Return the (X, Y) coordinate for the center point of the cell that contains the specified text.  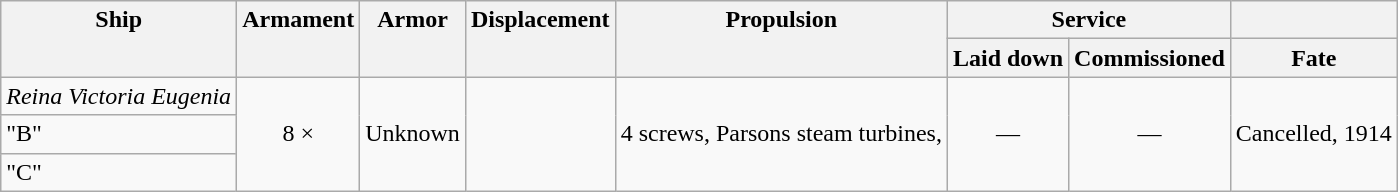
"C" (119, 172)
Armor (413, 39)
Laid down (1008, 58)
Commissioned (1150, 58)
4 screws, Parsons steam turbines, (781, 134)
8 × (298, 134)
Displacement (540, 39)
Cancelled, 1914 (1314, 134)
Propulsion (781, 39)
Service (1088, 20)
Fate (1314, 58)
"B" (119, 134)
Ship (119, 39)
Armament (298, 39)
Reina Victoria Eugenia (119, 96)
Unknown (413, 134)
